Pinpoint the cell where the given text exists, returning its [X, Y] midpoint coordinate. 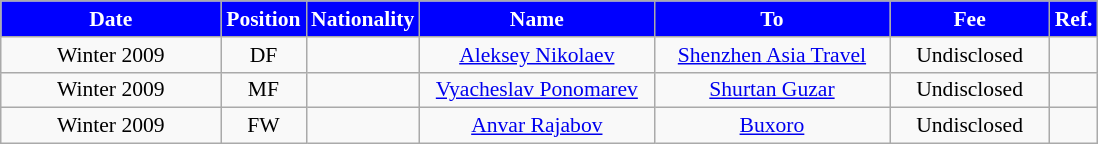
Anvar Rajabov [536, 126]
Position [264, 19]
Ref. [1074, 19]
Buxoro [772, 126]
Shurtan Guzar [772, 90]
To [772, 19]
DF [264, 55]
Aleksey Nikolaev [536, 55]
Fee [970, 19]
Vyacheslav Ponomarev [536, 90]
Nationality [362, 19]
Name [536, 19]
MF [264, 90]
Shenzhen Asia Travel [772, 55]
FW [264, 126]
Date [111, 19]
